Extract the (x, y) coordinate from the center of the cell holding the provided text.  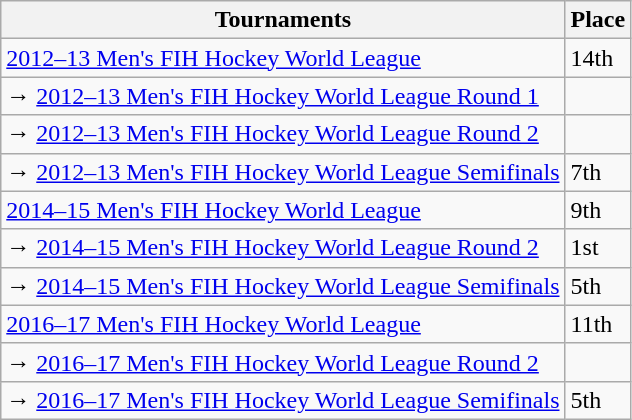
9th (598, 210)
→ 2014–15 Men's FIH Hockey World League Round 2 (283, 248)
→ 2016–17 Men's FIH Hockey World League Round 2 (283, 362)
2014–15 Men's FIH Hockey World League (283, 210)
→ 2012–13 Men's FIH Hockey World League Semifinals (283, 172)
→ 2014–15 Men's FIH Hockey World League Semifinals (283, 286)
→ 2016–17 Men's FIH Hockey World League Semifinals (283, 400)
1st (598, 248)
7th (598, 172)
→ 2012–13 Men's FIH Hockey World League Round 1 (283, 96)
Place (598, 20)
2012–13 Men's FIH Hockey World League (283, 58)
2016–17 Men's FIH Hockey World League (283, 324)
→ 2012–13 Men's FIH Hockey World League Round 2 (283, 134)
Tournaments (283, 20)
14th (598, 58)
11th (598, 324)
